From the cell containing the given text, extract its center point as (x, y) coordinate. 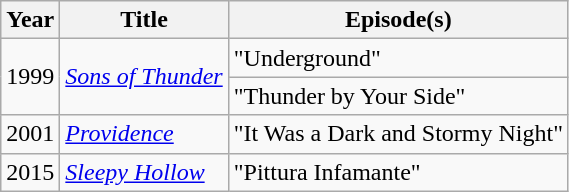
Title (144, 20)
"Pittura Infamante" (398, 172)
Episode(s) (398, 20)
Sons of Thunder (144, 77)
Year (30, 20)
"It Was a Dark and Stormy Night" (398, 134)
1999 (30, 77)
"Underground" (398, 58)
2015 (30, 172)
Providence (144, 134)
2001 (30, 134)
Sleepy Hollow (144, 172)
"Thunder by Your Side" (398, 96)
